Search for the cell housing the specified text and yield its (X, Y) center coordinate. 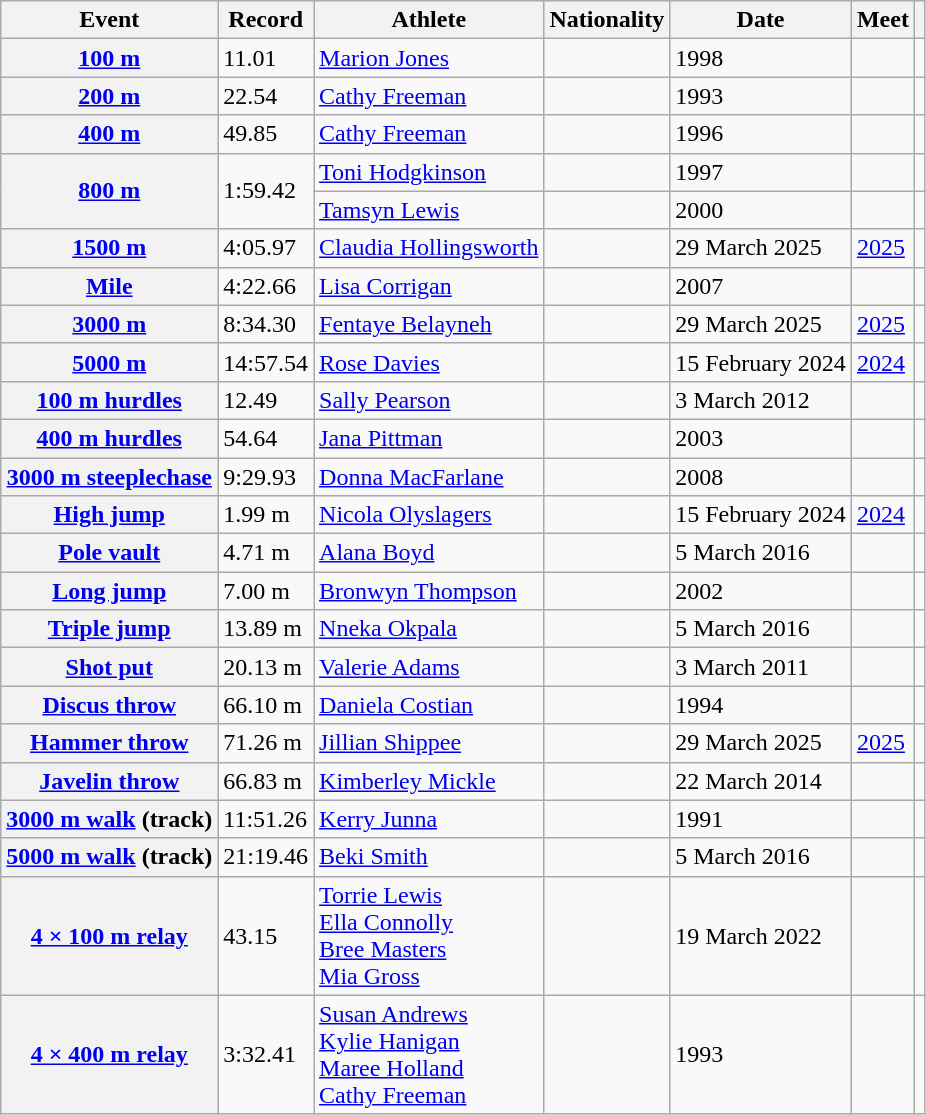
800 m (110, 191)
5000 m (110, 362)
13.89 m (266, 629)
Daniela Costian (429, 705)
12.49 (266, 400)
Jana Pittman (429, 438)
3000 m steeplechase (110, 477)
Nneka Okpala (429, 629)
Nicola Olyslagers (429, 515)
Sally Pearson (429, 400)
100 m hurdles (110, 400)
Toni Hodgkinson (429, 172)
3000 m walk (track) (110, 819)
Kimberley Mickle (429, 781)
Beki Smith (429, 857)
Pole vault (110, 553)
1997 (761, 172)
Event (110, 20)
1994 (761, 705)
1991 (761, 819)
Fentaye Belayneh (429, 324)
22 March 2014 (761, 781)
4.71 m (266, 553)
Alana Boyd (429, 553)
9:29.93 (266, 477)
4 × 400 m relay (110, 1054)
High jump (110, 515)
8:34.30 (266, 324)
200 m (110, 96)
Nationality (607, 20)
Mile (110, 286)
Claudia Hollingsworth (429, 248)
7.00 m (266, 591)
4 × 100 m relay (110, 936)
3 March 2011 (761, 667)
2003 (761, 438)
54.64 (266, 438)
3:32.41 (266, 1054)
Marion Jones (429, 58)
3 March 2012 (761, 400)
1500 m (110, 248)
49.85 (266, 134)
100 m (110, 58)
11:51.26 (266, 819)
Triple jump (110, 629)
4:05.97 (266, 248)
Valerie Adams (429, 667)
400 m (110, 134)
Susan AndrewsKylie HaniganMaree HollandCathy Freeman (429, 1054)
14:57.54 (266, 362)
Shot put (110, 667)
Torrie LewisElla ConnollyBree MastersMia Gross (429, 936)
5000 m walk (track) (110, 857)
Long jump (110, 591)
Hammer throw (110, 743)
22.54 (266, 96)
Lisa Corrigan (429, 286)
Discus throw (110, 705)
43.15 (266, 936)
2000 (761, 210)
71.26 m (266, 743)
66.83 m (266, 781)
Date (761, 20)
20.13 m (266, 667)
1998 (761, 58)
4:22.66 (266, 286)
Bronwyn Thompson (429, 591)
Javelin throw (110, 781)
Tamsyn Lewis (429, 210)
2008 (761, 477)
19 March 2022 (761, 936)
66.10 m (266, 705)
11.01 (266, 58)
21:19.46 (266, 857)
2002 (761, 591)
Athlete (429, 20)
Record (266, 20)
Donna MacFarlane (429, 477)
Meet (882, 20)
1.99 m (266, 515)
Kerry Junna (429, 819)
3000 m (110, 324)
Jillian Shippee (429, 743)
1996 (761, 134)
1:59.42 (266, 191)
400 m hurdles (110, 438)
2007 (761, 286)
Rose Davies (429, 362)
